Find where the given text appears and provide that cell's center as (X, Y) coordinate. 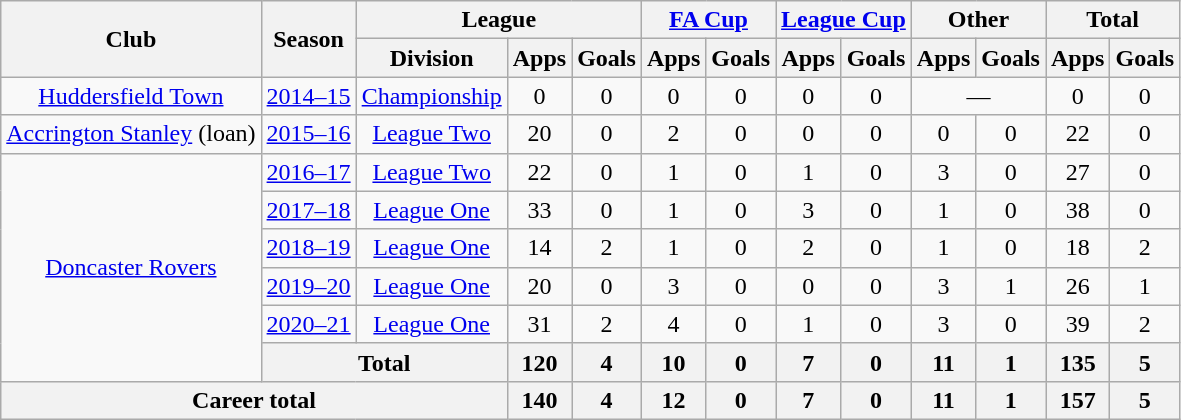
2018–19 (308, 248)
14 (539, 248)
140 (539, 400)
39 (1078, 324)
League Cup (844, 20)
2014–15 (308, 96)
2019–20 (308, 286)
2015–16 (308, 134)
Club (131, 39)
2020–21 (308, 324)
Other (978, 20)
FA Cup (708, 20)
18 (1078, 248)
10 (673, 362)
2017–18 (308, 210)
12 (673, 400)
2016–17 (308, 172)
Doncaster Rovers (131, 267)
33 (539, 210)
— (978, 96)
Career total (254, 400)
Season (308, 39)
27 (1078, 172)
135 (1078, 362)
Championship (432, 96)
38 (1078, 210)
26 (1078, 286)
31 (539, 324)
Division (432, 58)
Accrington Stanley (loan) (131, 134)
157 (1078, 400)
120 (539, 362)
Huddersfield Town (131, 96)
League (498, 20)
